Determine the [x, y] coordinate at the center of the cell enclosing the given text.  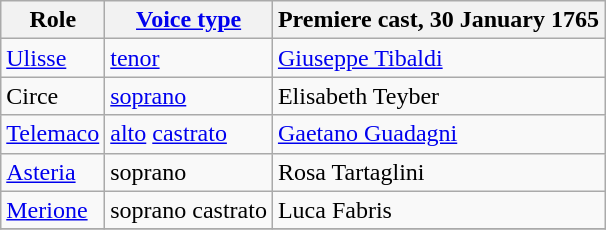
Luca Fabris [438, 210]
soprano castrato [189, 210]
Gaetano Guadagni [438, 134]
Telemaco [53, 134]
Giuseppe Tibaldi [438, 58]
Rosa Tartaglini [438, 172]
Role [53, 20]
Asteria [53, 172]
Circe [53, 96]
alto castrato [189, 134]
Merione [53, 210]
Elisabeth Teyber [438, 96]
Ulisse [53, 58]
tenor [189, 58]
Voice type [189, 20]
Premiere cast, 30 January 1765 [438, 20]
